Determine the [X, Y] coordinate at the center of the cell enclosing the given text.  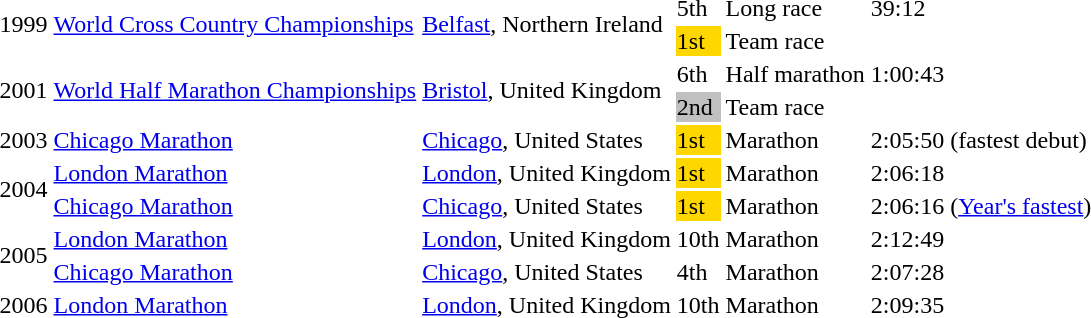
6th [698, 74]
4th [698, 272]
2nd [698, 107]
10th [698, 239]
Half marathon [795, 74]
Bristol, United Kingdom [547, 90]
World Half Marathon Championships [235, 90]
